For the text-containing cell, return its midpoint in [X, Y] coordinate format. 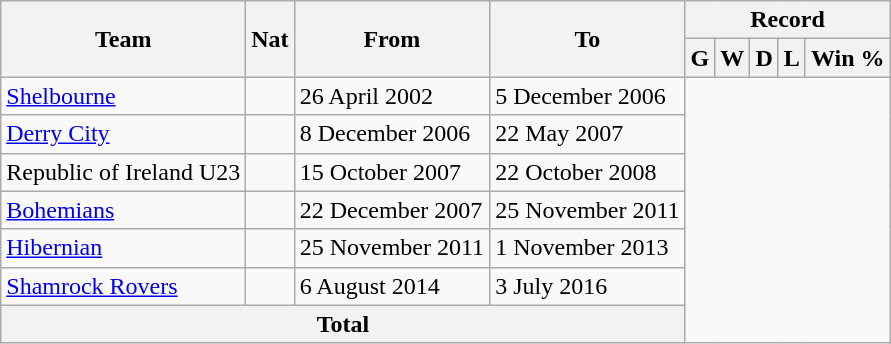
Bohemians [124, 210]
G [700, 58]
Derry City [124, 134]
15 October 2007 [392, 172]
Shamrock Rovers [124, 286]
W [732, 58]
Republic of Ireland U23 [124, 172]
Record [788, 20]
26 April 2002 [392, 96]
1 November 2013 [588, 248]
Shelbourne [124, 96]
L [792, 58]
22 October 2008 [588, 172]
22 May 2007 [588, 134]
6 August 2014 [392, 286]
8 December 2006 [392, 134]
Win % [848, 58]
Total [343, 324]
Nat [270, 39]
22 December 2007 [392, 210]
Team [124, 39]
Hibernian [124, 248]
To [588, 39]
3 July 2016 [588, 286]
D [764, 58]
From [392, 39]
5 December 2006 [588, 96]
